Find where the given text appears and provide that cell's center as [X, Y] coordinate. 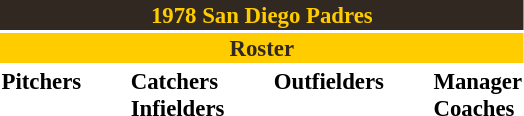
1978 San Diego Padres [262, 15]
Roster [262, 48]
